Capture the cell that displays the provided text and extract its (x, y) central coordinate. 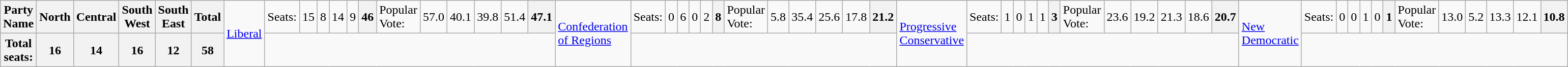
57.0 (434, 17)
25.6 (830, 17)
Total (208, 17)
21.2 (883, 17)
20.7 (1225, 17)
Liberal (244, 33)
5.2 (1476, 17)
6 (683, 17)
39.8 (488, 17)
South West (137, 17)
18.6 (1198, 17)
23.6 (1118, 17)
South East (173, 17)
13.3 (1500, 17)
13.0 (1452, 17)
12.1 (1527, 17)
35.4 (802, 17)
New Democratic (1270, 33)
9 (353, 17)
46 (367, 17)
Progressive Conservative (932, 33)
5.8 (779, 17)
17.8 (856, 17)
21.3 (1172, 17)
Confederation of Regions (593, 33)
Central (96, 17)
15 (308, 17)
12 (173, 50)
Party Name (18, 17)
Total seats: (18, 50)
47.1 (541, 17)
2 (706, 17)
40.1 (461, 17)
10.8 (1554, 17)
North (55, 17)
3 (1054, 17)
58 (208, 50)
19.2 (1144, 17)
51.4 (515, 17)
